Capture the cell that displays the provided text and extract its (X, Y) central coordinate. 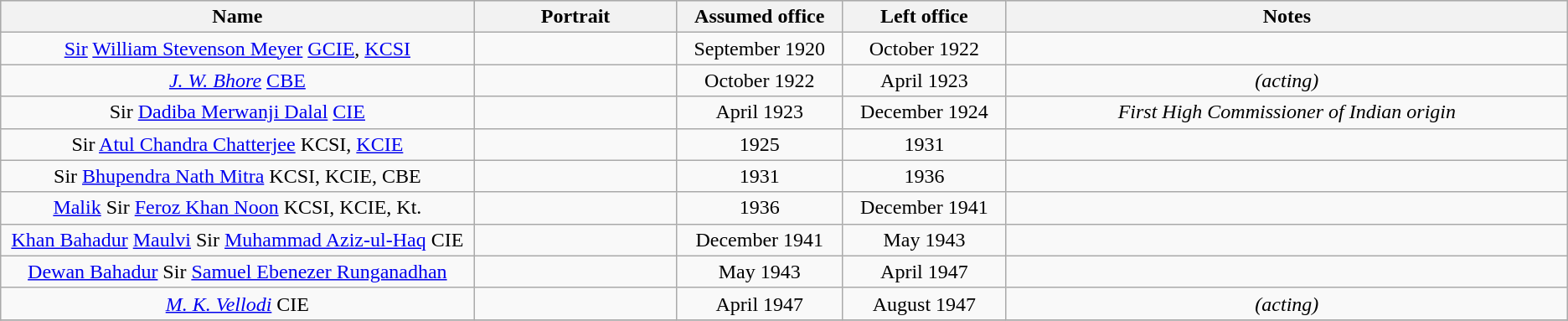
J. W. Bhore CBE (238, 80)
Sir Atul Chandra Chatterjee KCSI, KCIE (238, 144)
Notes (1287, 17)
Sir Bhupendra Nath Mitra KCSI, KCIE, CBE (238, 176)
First High Commissioner of Indian origin (1287, 112)
August 1947 (924, 303)
Sir William Stevenson Meyer GCIE, KCSI (238, 49)
Name (238, 17)
Left office (924, 17)
Portrait (575, 17)
Malik Sir Feroz Khan Noon KCSI, KCIE, Kt. (238, 208)
M. K. Vellodi CIE (238, 303)
1925 (759, 144)
Sir Dadiba Merwanji Dalal CIE (238, 112)
September 1920 (759, 49)
Khan Bahadur Maulvi Sir Muhammad Aziz-ul-Haq CIE (238, 240)
Dewan Bahadur Sir Samuel Ebenezer Runganadhan (238, 272)
December 1924 (924, 112)
Assumed office (759, 17)
